Scan for the cell matching the given text and deliver its (X, Y) coordinate at center. 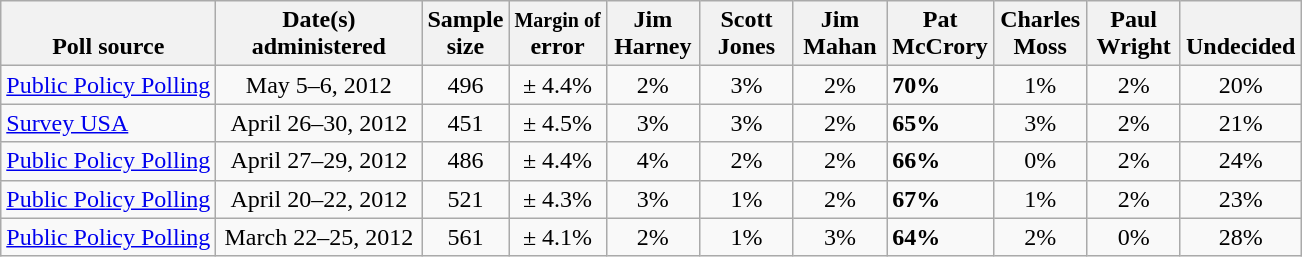
April 27–29, 2012 (319, 161)
21% (1240, 123)
April 26–30, 2012 (319, 123)
May 5–6, 2012 (319, 85)
496 (466, 85)
Undecided (1240, 34)
ScottJones (747, 34)
Margin oferror (558, 34)
67% (940, 199)
66% (940, 161)
28% (1240, 237)
23% (1240, 199)
± 4.1% (558, 237)
JimHarney (653, 34)
486 (466, 161)
20% (1240, 85)
4% (653, 161)
64% (940, 237)
65% (940, 123)
561 (466, 237)
Poll source (108, 34)
70% (940, 85)
CharlesMoss (1040, 34)
PaulWright (1134, 34)
24% (1240, 161)
April 20–22, 2012 (319, 199)
Date(s)administered (319, 34)
± 4.5% (558, 123)
PatMcCrory (940, 34)
451 (466, 123)
Samplesize (466, 34)
± 4.3% (558, 199)
JimMahan (840, 34)
March 22–25, 2012 (319, 237)
Survey USA (108, 123)
521 (466, 199)
